Determine the (x, y) coordinate at the center of the cell enclosing the given text.  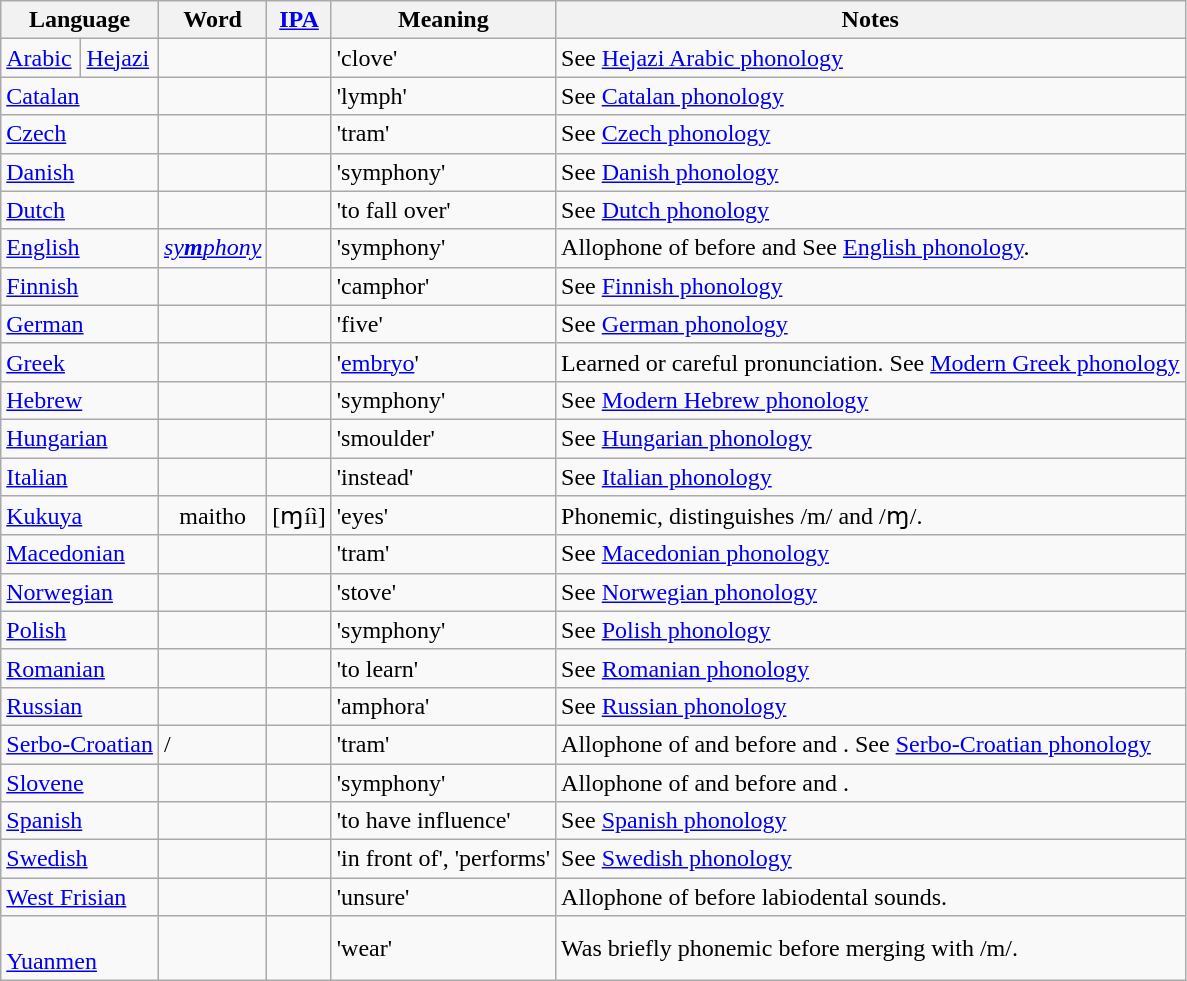
Finnish (80, 286)
See Hejazi Arabic phonology (871, 58)
'lymph' (443, 96)
Czech (80, 134)
Catalan (80, 96)
See Macedonian phonology (871, 554)
See Modern Hebrew phonology (871, 400)
'five' (443, 324)
English (80, 248)
German (80, 324)
See Danish phonology (871, 172)
Slovene (80, 783)
Meaning (443, 20)
West Frisian (80, 897)
See Hungarian phonology (871, 438)
See Norwegian phonology (871, 592)
'smoulder' (443, 438)
See German phonology (871, 324)
'to learn' (443, 668)
'camphor' (443, 286)
See Finnish phonology (871, 286)
Spanish (80, 821)
Danish (80, 172)
'instead' (443, 477)
'to fall over' (443, 210)
Romanian (80, 668)
Allophone of and before and . See Serbo-Croatian phonology (871, 744)
Norwegian (80, 592)
'amphora' (443, 706)
Word (212, 20)
Serbo-Croatian (80, 744)
maitho (212, 516)
Hungarian (80, 438)
Learned or careful pronunciation. See Modern Greek phonology (871, 362)
See Czech phonology (871, 134)
See Polish phonology (871, 630)
See Russian phonology (871, 706)
'in front of', 'performs' (443, 859)
Yuanmen (80, 948)
symphony (212, 248)
Macedonian (80, 554)
'embryo' (443, 362)
Allophone of and before and . (871, 783)
'wear' (443, 948)
Arabic (41, 58)
Allophone of before labiodental sounds. (871, 897)
Greek (80, 362)
Swedish (80, 859)
Hebrew (80, 400)
'stove' (443, 592)
Phonemic, distinguishes /m/ and /ɱ/. (871, 516)
See Italian phonology (871, 477)
'eyes' (443, 516)
Was briefly phonemic before merging with /m/. (871, 948)
Dutch (80, 210)
See Dutch phonology (871, 210)
'unsure' (443, 897)
'to have influence' (443, 821)
Kukuya (80, 516)
Russian (80, 706)
Notes (871, 20)
Language (80, 20)
See Romanian phonology (871, 668)
'clove' (443, 58)
Allophone of before and See English phonology. (871, 248)
See Swedish phonology (871, 859)
IPA (299, 20)
Hejazi (120, 58)
Italian (80, 477)
See Catalan phonology (871, 96)
/ (212, 744)
See Spanish phonology (871, 821)
[ɱíì] (299, 516)
Polish (80, 630)
